Scan for the cell matching the given text and deliver its (X, Y) coordinate at center. 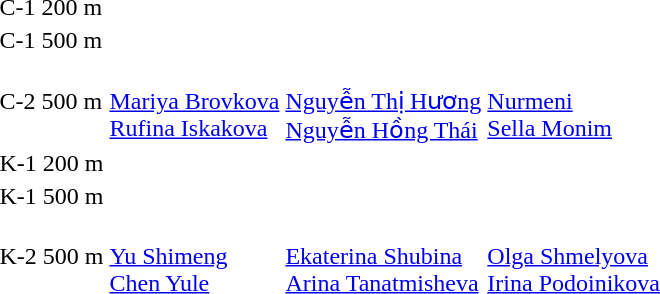
Mariya BrovkovaRufina Iskakova (194, 102)
Nguyễn Thị HươngNguyễn Hồng Thái (384, 102)
